Detect which cell encompasses the target text, then output its [x, y] center coordinate. 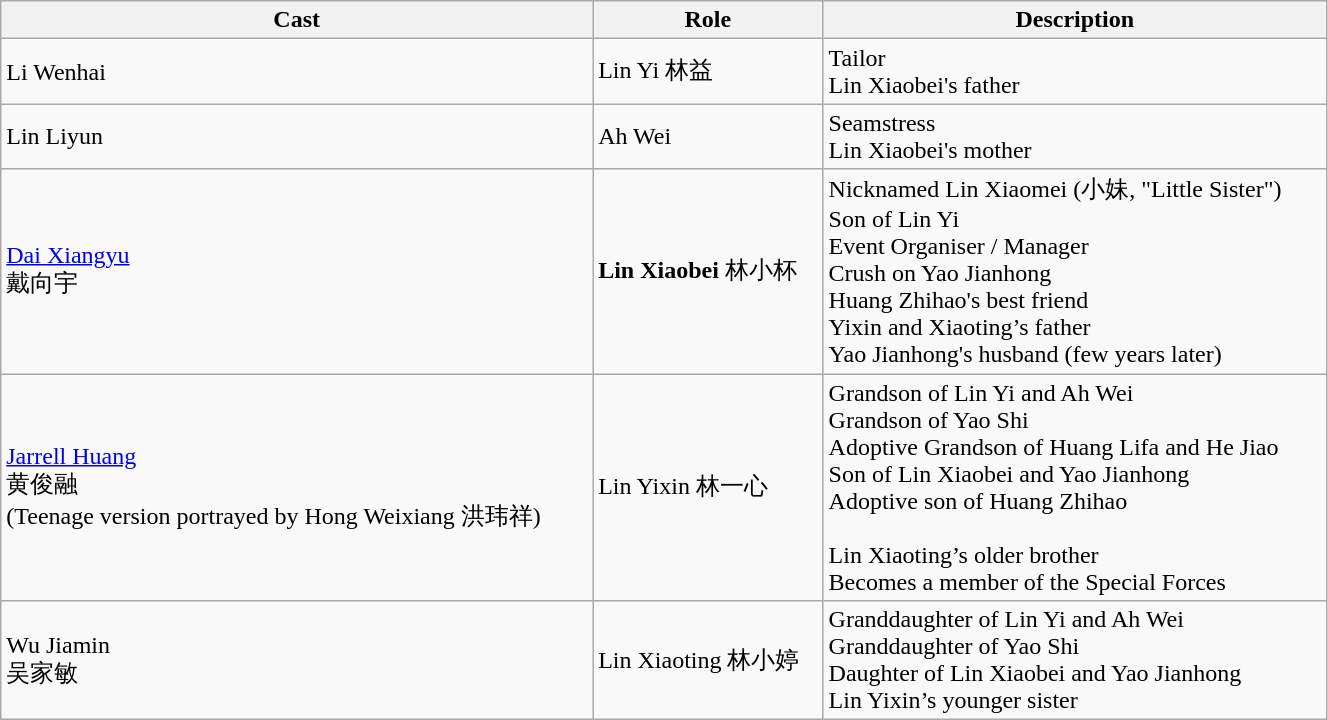
Jarrell Huang 黄俊融 (Teenage version portrayed by Hong Weixiang 洪玮祥) [297, 488]
Tailor Lin Xiaobei's father [1074, 72]
Granddaughter of Lin Yi and Ah Wei Granddaughter of Yao Shi Daughter of Lin Xiaobei and Yao Jianhong Lin Yixin’s younger sister [1074, 660]
Li Wenhai [297, 72]
Role [708, 20]
Seamstress Lin Xiaobei's mother [1074, 136]
Lin Yixin 林一心 [708, 488]
Cast [297, 20]
Lin Xiaoting 林小婷 [708, 660]
Lin Liyun [297, 136]
Description [1074, 20]
Lin Yi 林益 [708, 72]
Wu Jiamin 吴家敏 [297, 660]
Ah Wei [708, 136]
Dai Xiangyu 戴向宇 [297, 272]
Lin Xiaobei 林小杯 [708, 272]
